Search for the cell housing the specified text and yield its [x, y] center coordinate. 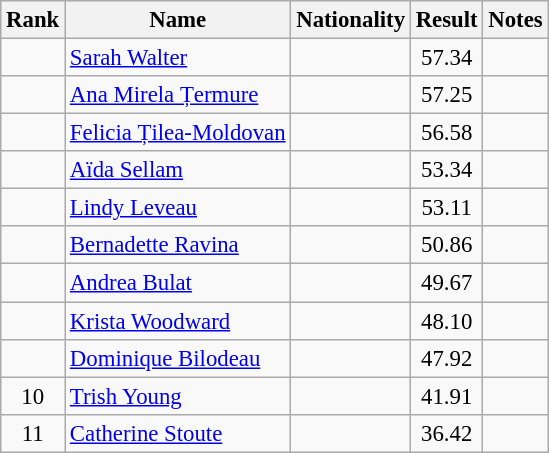
Rank [33, 20]
Catherine Stoute [178, 433]
10 [33, 396]
Andrea Bulat [178, 283]
Sarah Walter [178, 58]
Lindy Leveau [178, 208]
Dominique Bilodeau [178, 358]
Felicia Țilea-Moldovan [178, 133]
Notes [516, 20]
49.67 [446, 283]
56.58 [446, 133]
47.92 [446, 358]
Trish Young [178, 396]
Aïda Sellam [178, 170]
57.25 [446, 95]
Nationality [350, 20]
53.34 [446, 170]
Result [446, 20]
36.42 [446, 433]
53.11 [446, 208]
48.10 [446, 321]
Name [178, 20]
Krista Woodward [178, 321]
50.86 [446, 245]
11 [33, 433]
57.34 [446, 58]
Bernadette Ravina [178, 245]
41.91 [446, 396]
Ana Mirela Țermure [178, 95]
